From the cell containing the given text, extract its center point as [X, Y] coordinate. 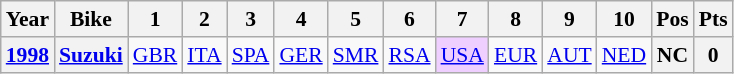
10 [624, 19]
NC [672, 55]
6 [409, 19]
SMR [356, 55]
0 [714, 55]
2 [204, 19]
Pts [714, 19]
Year [28, 19]
3 [251, 19]
AUT [569, 55]
4 [300, 19]
7 [462, 19]
5 [356, 19]
Suzuki [91, 55]
USA [462, 55]
8 [516, 19]
GBR [156, 55]
SPA [251, 55]
Pos [672, 19]
RSA [409, 55]
EUR [516, 55]
1998 [28, 55]
NED [624, 55]
9 [569, 19]
ITA [204, 55]
1 [156, 19]
Bike [91, 19]
GER [300, 55]
